From the cell containing the given text, extract its center point as (X, Y) coordinate. 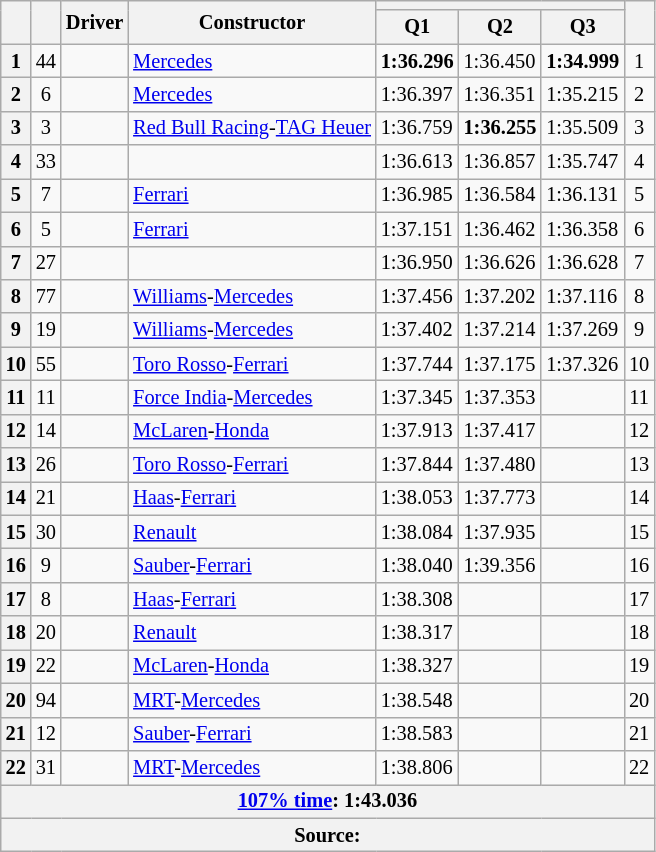
27 (46, 263)
1:37.744 (418, 364)
1:37.480 (500, 465)
1:37.935 (500, 532)
1:37.353 (500, 397)
1:38.084 (418, 532)
Force India-Mercedes (252, 397)
77 (46, 296)
1:36.857 (500, 162)
1:37.269 (582, 330)
1:36.950 (418, 263)
55 (46, 364)
1:35.509 (582, 128)
1:36.450 (500, 61)
1:36.584 (500, 195)
1:37.456 (418, 296)
31 (46, 767)
1:37.844 (418, 465)
Q2 (500, 27)
1:36.613 (418, 162)
1:37.326 (582, 364)
1:36.358 (582, 229)
Constructor (252, 22)
1:37.151 (418, 229)
1:35.215 (582, 94)
1:36.296 (418, 61)
1:34.999 (582, 61)
1:38.806 (418, 767)
1:37.417 (500, 431)
Source: (328, 835)
1:37.345 (418, 397)
1:38.040 (418, 565)
1:37.116 (582, 296)
1:35.747 (582, 162)
44 (46, 61)
1:37.913 (418, 431)
1:39.356 (500, 565)
1:37.402 (418, 330)
1:36.626 (500, 263)
1:38.583 (418, 734)
1:36.397 (418, 94)
Q3 (582, 27)
1:37.214 (500, 330)
1:36.628 (582, 263)
1:38.548 (418, 700)
1:37.773 (500, 498)
1:37.202 (500, 296)
94 (46, 700)
1:37.175 (500, 364)
1:36.759 (418, 128)
Driver (94, 22)
1:38.317 (418, 633)
33 (46, 162)
107% time: 1:43.036 (328, 801)
1:36.255 (500, 128)
1:36.985 (418, 195)
Q1 (418, 27)
30 (46, 532)
1:38.308 (418, 599)
1:36.131 (582, 195)
Red Bull Racing-TAG Heuer (252, 128)
1:36.462 (500, 229)
26 (46, 465)
1:38.053 (418, 498)
1:38.327 (418, 666)
1:36.351 (500, 94)
